Output the (x, y) coordinate of the center of the cell containing the given text.  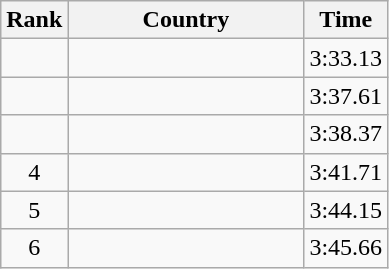
Time (346, 20)
Country (186, 20)
5 (34, 210)
3:33.13 (346, 58)
3:37.61 (346, 96)
3:44.15 (346, 210)
3:38.37 (346, 134)
6 (34, 248)
3:41.71 (346, 172)
3:45.66 (346, 248)
Rank (34, 20)
4 (34, 172)
